Locate the cell with the specified text and output its [x, y] center coordinate. 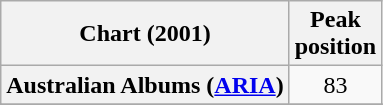
Peakposition [335, 34]
83 [335, 85]
Australian Albums (ARIA) [145, 85]
Chart (2001) [145, 34]
